Detect which cell encompasses the target text, then output its (x, y) center coordinate. 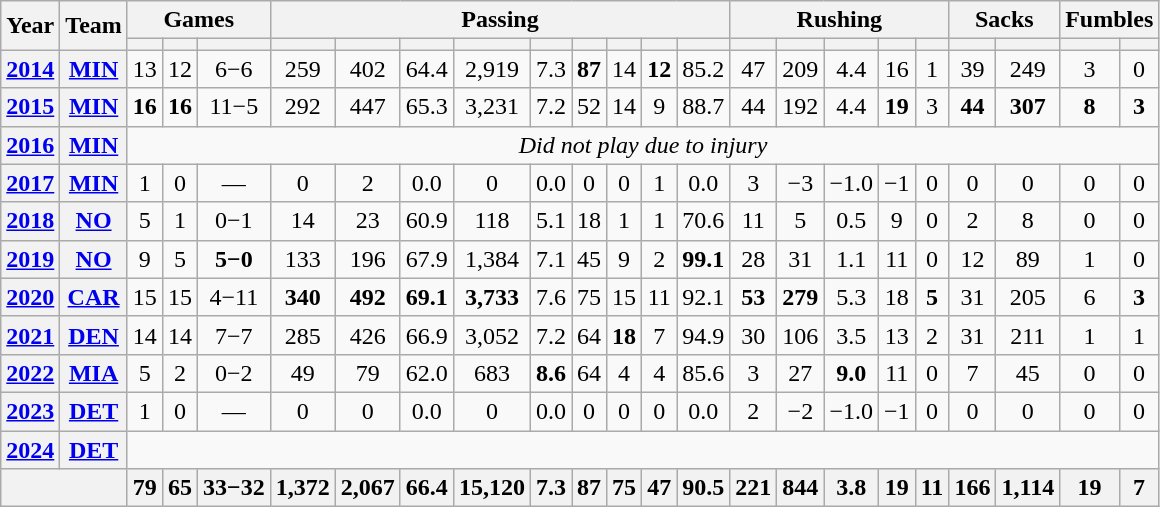
292 (302, 107)
89 (1028, 259)
3.8 (852, 488)
28 (754, 259)
118 (492, 221)
MIA (94, 373)
2,919 (492, 69)
2015 (30, 107)
166 (972, 488)
Did not play due to injury (642, 145)
62.0 (426, 373)
447 (368, 107)
7.6 (550, 297)
2019 (30, 259)
5.1 (550, 221)
Team (94, 26)
209 (800, 69)
Rushing (840, 20)
52 (590, 107)
285 (302, 335)
9.0 (852, 373)
85.2 (704, 69)
340 (302, 297)
99.1 (704, 259)
2014 (30, 69)
1,114 (1028, 488)
5.3 (852, 297)
67.9 (426, 259)
6−6 (234, 69)
2021 (30, 335)
11−5 (234, 107)
DEN (94, 335)
15,120 (492, 488)
0−1 (234, 221)
4−11 (234, 297)
426 (368, 335)
205 (1028, 297)
2023 (30, 411)
2017 (30, 183)
64.4 (426, 69)
7−7 (234, 335)
65 (180, 488)
844 (800, 488)
60.9 (426, 221)
70.6 (704, 221)
49 (302, 373)
Games (198, 20)
307 (1028, 107)
6 (1090, 297)
192 (800, 107)
259 (302, 69)
88.7 (704, 107)
CAR (94, 297)
249 (1028, 69)
0−2 (234, 373)
3,231 (492, 107)
−3 (800, 183)
92.1 (704, 297)
23 (368, 221)
3.5 (852, 335)
94.9 (704, 335)
1,372 (302, 488)
2016 (30, 145)
196 (368, 259)
66.9 (426, 335)
2024 (30, 449)
27 (800, 373)
1.1 (852, 259)
279 (800, 297)
211 (1028, 335)
7.1 (550, 259)
0.5 (852, 221)
53 (754, 297)
8.6 (550, 373)
Sacks (1004, 20)
69.1 (426, 297)
30 (754, 335)
Passing (500, 20)
3,052 (492, 335)
Fumbles (1110, 20)
66.4 (426, 488)
5−0 (234, 259)
492 (368, 297)
683 (492, 373)
106 (800, 335)
133 (302, 259)
Year (30, 26)
85.6 (704, 373)
−2 (800, 411)
402 (368, 69)
2022 (30, 373)
2,067 (368, 488)
2020 (30, 297)
65.3 (426, 107)
39 (972, 69)
33−32 (234, 488)
90.5 (704, 488)
2018 (30, 221)
3,733 (492, 297)
1,384 (492, 259)
221 (754, 488)
